Detect which cell encompasses the target text, then output its (X, Y) center coordinate. 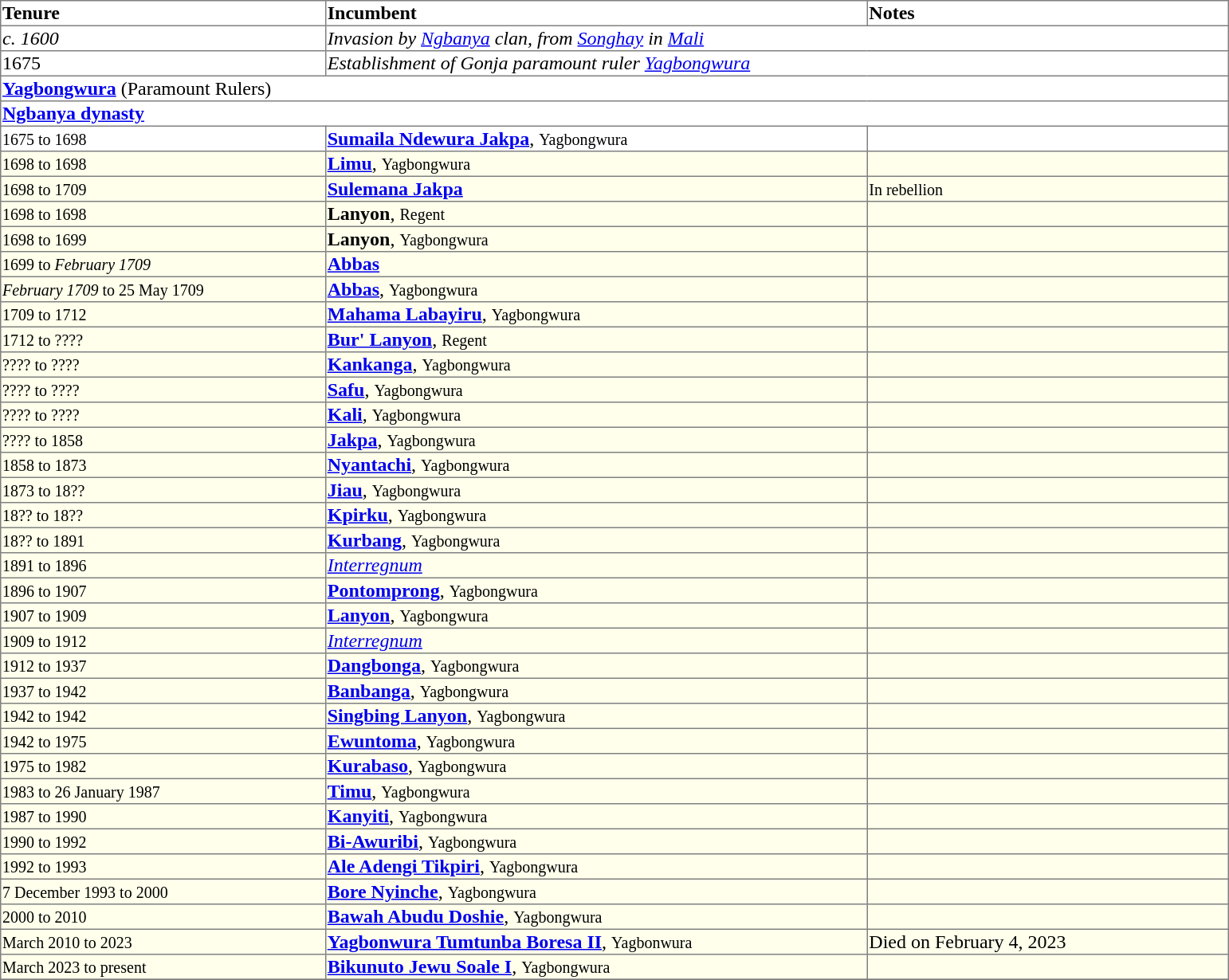
1975 to 1982 (163, 766)
Bikunuto Jewu Soale I, Yagbongwura (596, 967)
Kali, Yagbongwura (596, 415)
Jiau, Yagbongwura (596, 490)
1909 to 1912 (163, 641)
1983 to 26 January 1987 (163, 791)
Yagbonwura Tumtunba Boresa II, Yagbonwura (596, 942)
Establishment of Gonja paramount ruler Yagbongwura (776, 64)
Mahama Labayiru, Yagbongwura (596, 315)
Lanyon, Regent (596, 214)
Notes (1047, 14)
1698 to 1709 (163, 189)
Ngbanya dynasty (614, 114)
Invasion by Ngbanya clan, from Songhay in Mali (776, 38)
1942 to 1975 (163, 741)
1907 to 1909 (163, 616)
Yagbongwura (Paramount Rulers) (614, 88)
February 1709 to 25 May 1709 (163, 289)
1712 to ???? (163, 339)
1858 to 1873 (163, 465)
In rebellion (1047, 189)
March 2010 to 2023 (163, 942)
Singbing Lanyon, Yagbongwura (596, 716)
Banbanga, Yagbongwura (596, 691)
Nyantachi, Yagbongwura (596, 465)
Ewuntoma, Yagbongwura (596, 741)
Bawah Abudu Doshie, Yagbongwura (596, 917)
Kanyiti, Yagbongwura (596, 817)
18?? to 18?? (163, 515)
Bore Nyinche, Yagbongwura (596, 892)
???? to 1858 (163, 440)
Pontomprong, Yagbongwura (596, 590)
Timu, Yagbongwura (596, 791)
1912 to 1937 (163, 666)
Abbas, Yagbongwura (596, 289)
1987 to 1990 (163, 817)
Kurabaso, Yagbongwura (596, 766)
Kurbang, Yagbongwura (596, 540)
2000 to 2010 (163, 917)
Safu, Yagbongwura (596, 390)
1709 to 1712 (163, 315)
1699 to February 1709 (163, 265)
1873 to 18?? (163, 490)
Limu, Yagbongwura (596, 164)
1675 to 1698 (163, 139)
1896 to 1907 (163, 590)
1992 to 1993 (163, 867)
Sulemana Jakpa (596, 189)
Kpirku, Yagbongwura (596, 515)
1937 to 1942 (163, 691)
Dangbonga, Yagbongwura (596, 666)
Abbas (596, 265)
Died on February 4, 2023 (1047, 942)
Sumaila Ndewura Jakpa, Yagbongwura (596, 139)
1891 to 1896 (163, 566)
Bur' Lanyon, Regent (596, 339)
1990 to 1992 (163, 841)
Ale Adengi Tikpiri, Yagbongwura (596, 867)
1675 (163, 64)
c. 1600 (163, 38)
Jakpa, Yagbongwura (596, 440)
18?? to 1891 (163, 540)
1942 to 1942 (163, 716)
7 December 1993 to 2000 (163, 892)
Tenure (163, 14)
1698 to 1699 (163, 239)
March 2023 to present (163, 967)
Kankanga, Yagbongwura (596, 365)
Bi-Awuribi, Yagbongwura (596, 841)
Incumbent (596, 14)
